Provide the (x, y) coordinate of the cell's center where the given text is located.  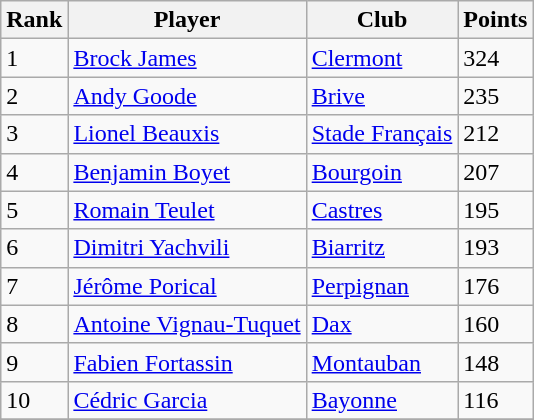
Jérôme Porical (187, 286)
Clermont (382, 58)
195 (496, 210)
Rank (34, 20)
148 (496, 362)
Fabien Fortassin (187, 362)
176 (496, 286)
235 (496, 96)
Dimitri Yachvili (187, 248)
324 (496, 58)
8 (34, 324)
Benjamin Boyet (187, 172)
Brock James (187, 58)
1 (34, 58)
Player (187, 20)
Bayonne (382, 400)
Lionel Beauxis (187, 134)
10 (34, 400)
Club (382, 20)
Dax (382, 324)
116 (496, 400)
4 (34, 172)
Stade Français (382, 134)
2 (34, 96)
212 (496, 134)
Antoine Vignau-Tuquet (187, 324)
7 (34, 286)
160 (496, 324)
5 (34, 210)
Biarritz (382, 248)
Montauban (382, 362)
Points (496, 20)
3 (34, 134)
Perpignan (382, 286)
Bourgoin (382, 172)
6 (34, 248)
Castres (382, 210)
9 (34, 362)
Brive (382, 96)
193 (496, 248)
Cédric Garcia (187, 400)
207 (496, 172)
Andy Goode (187, 96)
Romain Teulet (187, 210)
